Scan for the cell matching the given text and deliver its [x, y] coordinate at center. 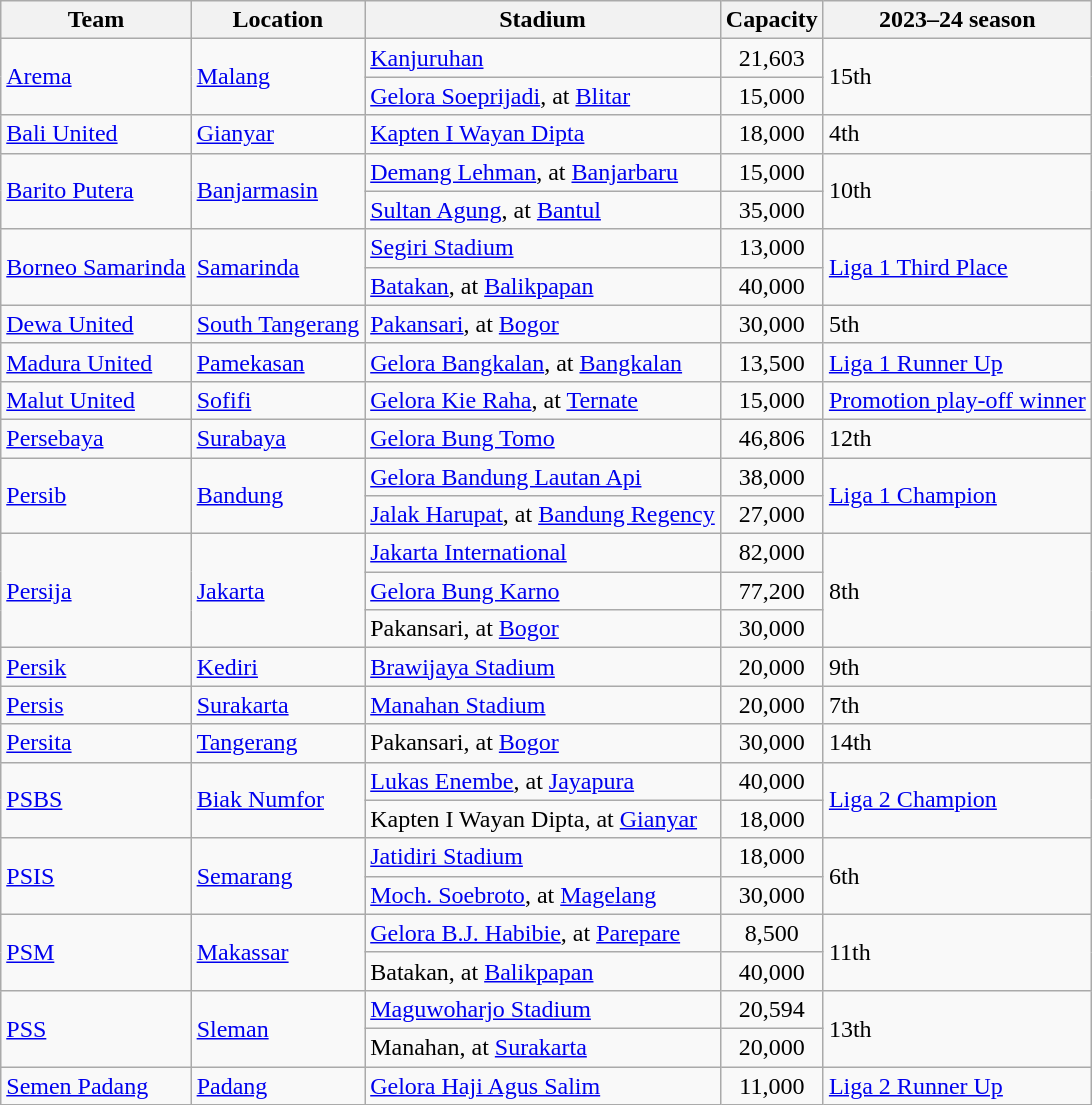
Kapten I Wayan Dipta [543, 134]
PSIS [96, 876]
Gelora Bung Tomo [543, 438]
Segiri Stadium [543, 248]
27,000 [772, 515]
Persija [96, 591]
Bandung [278, 496]
Gelora Bung Karno [543, 591]
Gelora Haji Agus Salim [543, 1085]
Gelora B.J. Habibie, at Parepare [543, 933]
Malut United [96, 400]
Persib [96, 496]
Semarang [278, 876]
46,806 [772, 438]
5th [957, 324]
Padang [278, 1085]
Stadium [543, 20]
Jakarta International [543, 553]
Jalak Harupat, at Bandung Regency [543, 515]
Kapten I Wayan Dipta, at Gianyar [543, 819]
Bali United [96, 134]
Gelora Bandung Lautan Api [543, 477]
Madura United [96, 362]
Jakarta [278, 591]
35,000 [772, 210]
13,500 [772, 362]
13,000 [772, 248]
Barito Putera [96, 191]
Persebaya [96, 438]
Semen Padang [96, 1085]
7th [957, 705]
Arema [96, 77]
10th [957, 191]
15th [957, 77]
Brawijaya Stadium [543, 667]
PSM [96, 952]
Samarinda [278, 267]
Liga 1 Runner Up [957, 362]
11th [957, 952]
Gelora Bangkalan, at Bangkalan [543, 362]
Lukas Enembe, at Jayapura [543, 781]
Jatidiri Stadium [543, 857]
Tangerang [278, 743]
Kanjuruhan [543, 58]
Sleman [278, 1028]
PSS [96, 1028]
Surakarta [278, 705]
Kediri [278, 667]
South Tangerang [278, 324]
Capacity [772, 20]
Persik [96, 667]
38,000 [772, 477]
Manahan, at Surakarta [543, 1047]
Persis [96, 705]
Team [96, 20]
Dewa United [96, 324]
Malang [278, 77]
Banjarmasin [278, 191]
4th [957, 134]
6th [957, 876]
Sofifi [278, 400]
21,603 [772, 58]
Biak Numfor [278, 800]
Surabaya [278, 438]
14th [957, 743]
9th [957, 667]
82,000 [772, 553]
Borneo Samarinda [96, 267]
Maguwoharjo Stadium [543, 1009]
Location [278, 20]
Sultan Agung, at Bantul [543, 210]
Gelora Kie Raha, at Ternate [543, 400]
Demang Lehman, at Banjarbaru [543, 172]
Persita [96, 743]
Makassar [278, 952]
Liga 2 Champion [957, 800]
Liga 1 Champion [957, 496]
13th [957, 1028]
Moch. Soebroto, at Magelang [543, 895]
Gelora Soeprijadi, at Blitar [543, 96]
8,500 [772, 933]
8th [957, 591]
77,200 [772, 591]
Liga 2 Runner Up [957, 1085]
Gianyar [278, 134]
20,594 [772, 1009]
Liga 1 Third Place [957, 267]
Pamekasan [278, 362]
Manahan Stadium [543, 705]
PSBS [96, 800]
12th [957, 438]
2023–24 season [957, 20]
11,000 [772, 1085]
Promotion play-off winner [957, 400]
